Determine the (x, y) coordinate at the center of the cell enclosing the given text.  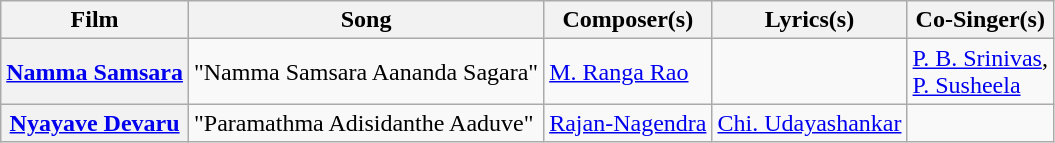
Chi. Udayashankar (810, 123)
Composer(s) (628, 20)
Namma Samsara (95, 72)
Song (366, 20)
"Paramathma Adisidanthe Aaduve" (366, 123)
Co-Singer(s) (980, 20)
"Namma Samsara Aananda Sagara" (366, 72)
P. B. Srinivas,P. Susheela (980, 72)
Rajan-Nagendra (628, 123)
Lyrics(s) (810, 20)
Film (95, 20)
M. Ranga Rao (628, 72)
Nyayave Devaru (95, 123)
